Identify which cell holds the provided text, then report its [x, y] central coordinate. 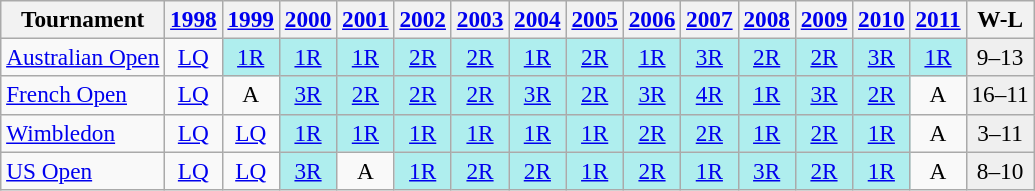
1999 [250, 19]
1998 [194, 19]
2005 [594, 19]
2000 [308, 19]
US Open [83, 170]
French Open [83, 95]
2003 [480, 19]
16–11 [1000, 95]
2001 [366, 19]
9–13 [1000, 57]
8–10 [1000, 170]
2006 [652, 19]
2007 [710, 19]
Australian Open [83, 57]
W-L [1000, 19]
2002 [422, 19]
2011 [938, 19]
4R [710, 95]
2008 [766, 19]
2004 [538, 19]
Tournament [83, 19]
3–11 [1000, 133]
2009 [824, 19]
2010 [882, 19]
Wimbledon [83, 133]
